Locate the cell with the specified text and output its [x, y] center coordinate. 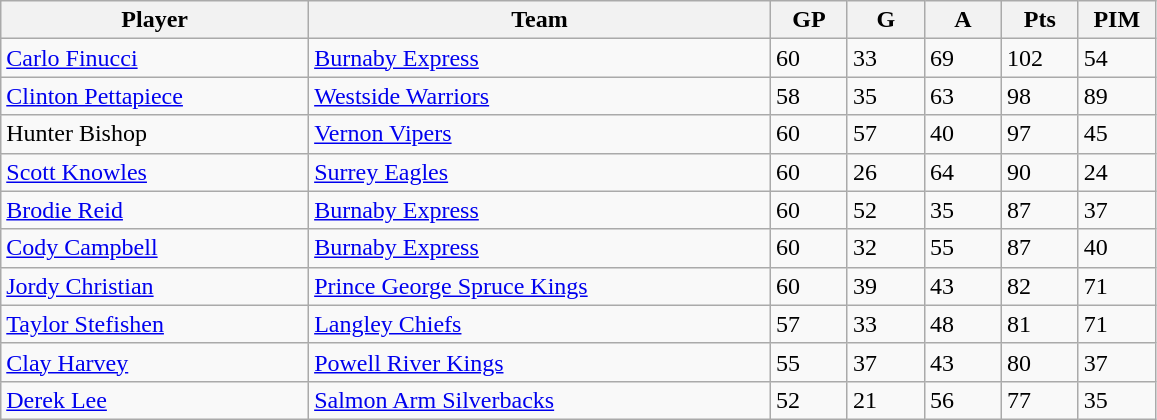
Clinton Pettapiece [155, 96]
24 [1116, 172]
Westside Warriors [540, 96]
Jordy Christian [155, 286]
32 [886, 248]
GP [808, 20]
Derek Lee [155, 400]
PIM [1116, 20]
39 [886, 286]
98 [1040, 96]
Team [540, 20]
Prince George Spruce Kings [540, 286]
102 [1040, 58]
Clay Harvey [155, 362]
80 [1040, 362]
56 [962, 400]
97 [1040, 134]
45 [1116, 134]
Powell River Kings [540, 362]
82 [1040, 286]
64 [962, 172]
Surrey Eagles [540, 172]
Carlo Finucci [155, 58]
Pts [1040, 20]
G [886, 20]
90 [1040, 172]
Player [155, 20]
A [962, 20]
Brodie Reid [155, 210]
54 [1116, 58]
81 [1040, 324]
Scott Knowles [155, 172]
63 [962, 96]
69 [962, 58]
77 [1040, 400]
Cody Campbell [155, 248]
89 [1116, 96]
26 [886, 172]
Taylor Stefishen [155, 324]
Langley Chiefs [540, 324]
21 [886, 400]
48 [962, 324]
Vernon Vipers [540, 134]
58 [808, 96]
Hunter Bishop [155, 134]
Salmon Arm Silverbacks [540, 400]
